Return (X, Y) of the center of cell containing provided text 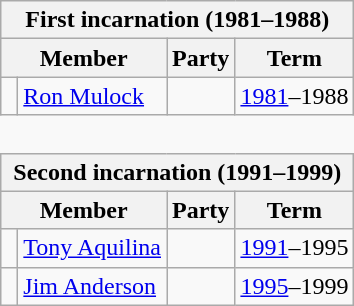
1995–1999 (294, 286)
1991–1995 (294, 248)
Tony Aquilina (92, 248)
Second incarnation (1991–1999) (178, 172)
Ron Mulock (92, 96)
First incarnation (1981–1988) (178, 20)
1981–1988 (294, 96)
Jim Anderson (92, 286)
